Output the [X, Y] coordinate of the center of the cell containing the given text.  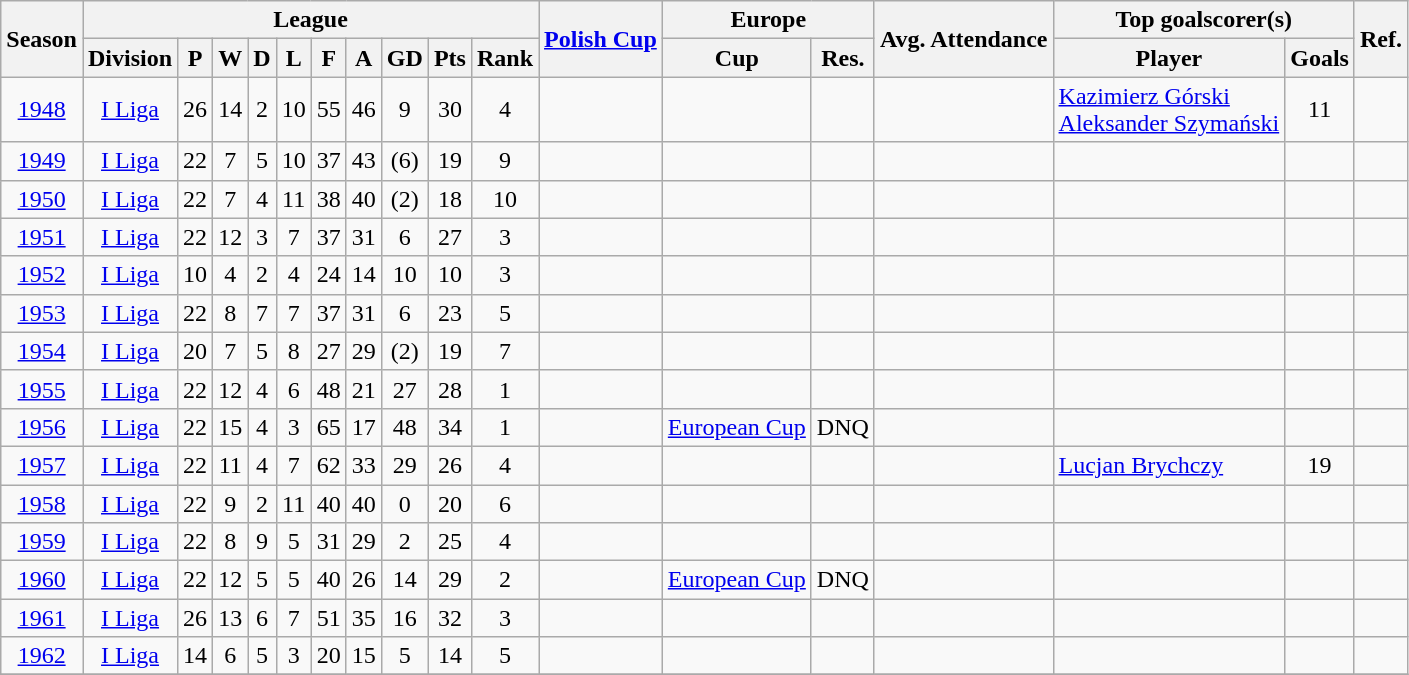
1957 [42, 465]
Pts [450, 58]
League [310, 20]
1961 [42, 618]
Player [1169, 58]
16 [404, 618]
A [364, 58]
Division [130, 58]
1960 [42, 580]
Polish Cup [601, 39]
1953 [42, 313]
0 [404, 503]
Res. [842, 58]
55 [328, 110]
34 [450, 427]
Europe [768, 20]
62 [328, 465]
1956 [42, 427]
21 [364, 389]
Rank [504, 58]
1959 [42, 542]
W [230, 58]
35 [364, 618]
Season [42, 39]
Avg. Attendance [964, 39]
46 [364, 110]
1952 [42, 275]
18 [450, 199]
1949 [42, 161]
51 [328, 618]
Goals [1320, 58]
F [328, 58]
28 [450, 389]
Ref. [1380, 39]
Top goalscorer(s) [1204, 20]
32 [450, 618]
23 [450, 313]
1950 [42, 199]
Kazimierz GórskiAleksander Szymański [1169, 110]
1951 [42, 237]
30 [450, 110]
Cup [736, 58]
43 [364, 161]
38 [328, 199]
(6) [404, 161]
24 [328, 275]
17 [364, 427]
1962 [42, 656]
33 [364, 465]
65 [328, 427]
1948 [42, 110]
1954 [42, 351]
D [262, 58]
Lucjan Brychczy [1169, 465]
GD [404, 58]
1955 [42, 389]
1958 [42, 503]
25 [450, 542]
13 [230, 618]
L [294, 58]
P [196, 58]
